Scan for the cell matching the given text and deliver its [x, y] coordinate at center. 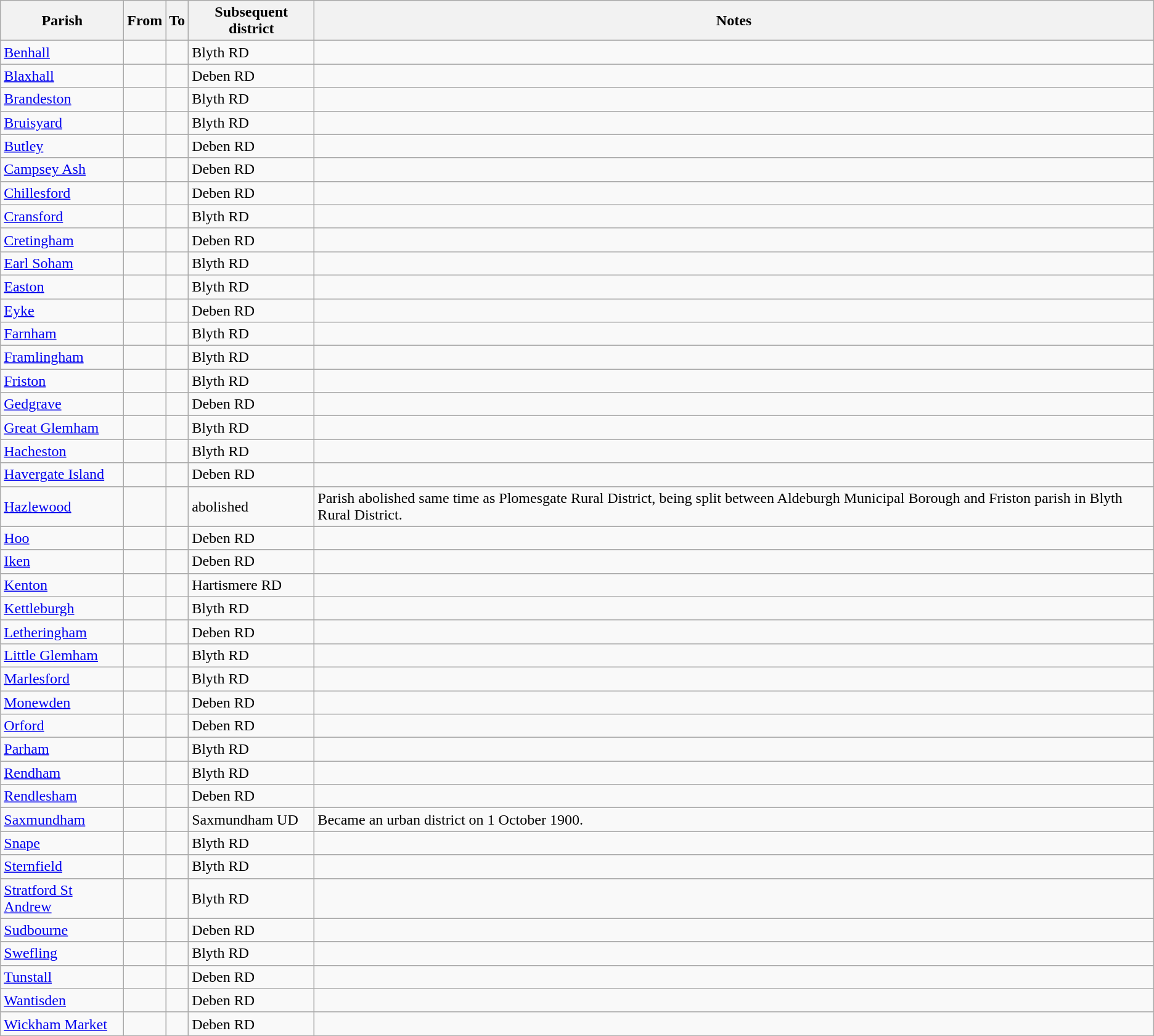
Orford [62, 726]
Parham [62, 749]
Kettleburgh [62, 608]
Tunstall [62, 977]
Kenton [62, 585]
Brandeston [62, 99]
Marlesford [62, 679]
Saxmundham UD [252, 820]
Sternfield [62, 867]
Rendham [62, 773]
Easton [62, 287]
Parish [62, 21]
Snape [62, 843]
From [145, 21]
Framlingham [62, 357]
Rendlesham [62, 796]
Earl Soham [62, 263]
Cretingham [62, 240]
Butley [62, 146]
Hartismere RD [252, 585]
Saxmundham [62, 820]
To [178, 21]
Became an urban district on 1 October 1900. [734, 820]
Notes [734, 21]
Subsequent district [252, 21]
Gedgrave [62, 404]
abolished [252, 507]
Great Glemham [62, 428]
Benhall [62, 52]
Hazlewood [62, 507]
Letheringham [62, 632]
Farnham [62, 334]
Monewden [62, 702]
Eyke [62, 310]
Hacheston [62, 451]
Blaxhall [62, 76]
Sudbourne [62, 930]
Swefling [62, 953]
Cransford [62, 216]
Campsey Ash [62, 169]
Havergate Island [62, 475]
Bruisyard [62, 123]
Chillesford [62, 193]
Friston [62, 381]
Stratford St Andrew [62, 899]
Hoo [62, 538]
Little Glemham [62, 655]
Wickham Market [62, 1024]
Iken [62, 561]
Parish abolished same time as Plomesgate Rural District, being split between Aldeburgh Municipal Borough and Friston parish in Blyth Rural District. [734, 507]
Wantisden [62, 1000]
